Locate the cell with the specified text and output its (x, y) center coordinate. 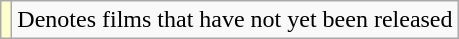
Denotes films that have not yet been released (235, 20)
